Find where the given text appears and provide that cell's center as [x, y] coordinate. 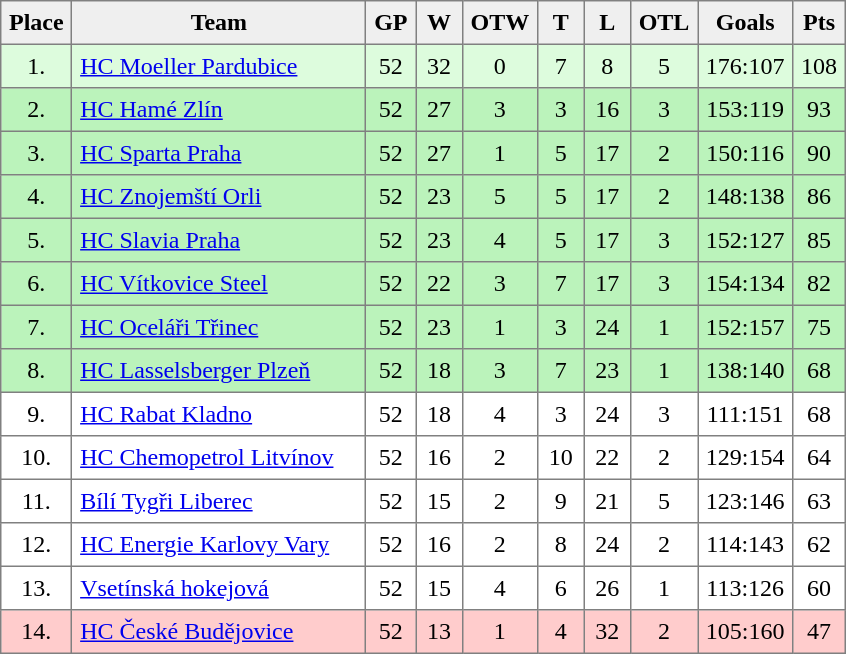
HC Vítkovice Steel [219, 284]
HC Energie Karlovy Vary [219, 545]
138:140 [746, 371]
HC Rabat Kladno [219, 414]
152:127 [746, 240]
6. [36, 284]
153:119 [746, 110]
47 [819, 632]
L [607, 23]
9. [36, 414]
60 [819, 588]
4. [36, 197]
11. [36, 501]
HC Znojemští Orli [219, 197]
HC Chemopetrol Litvínov [219, 458]
7. [36, 327]
Team [219, 23]
21 [607, 501]
10 [560, 458]
HC Moeller Pardubice [219, 66]
13. [36, 588]
9 [560, 501]
HC Lasselsberger Plzeň [219, 371]
14. [36, 632]
W [439, 23]
Place [36, 23]
82 [819, 284]
62 [819, 545]
154:134 [746, 284]
5. [36, 240]
90 [819, 153]
10. [36, 458]
123:146 [746, 501]
108 [819, 66]
176:107 [746, 66]
111:151 [746, 414]
113:126 [746, 588]
HC Sparta Praha [219, 153]
Bílí Tygři Liberec [219, 501]
OTL [664, 23]
150:116 [746, 153]
26 [607, 588]
148:138 [746, 197]
63 [819, 501]
HC Slavia Praha [219, 240]
93 [819, 110]
3. [36, 153]
152:157 [746, 327]
12. [36, 545]
OTW [500, 23]
6 [560, 588]
T [560, 23]
75 [819, 327]
Vsetínská hokejová [219, 588]
114:143 [746, 545]
1. [36, 66]
13 [439, 632]
8. [36, 371]
HC České Budějovice [219, 632]
0 [500, 66]
Goals [746, 23]
GP [391, 23]
HC Oceláři Třinec [219, 327]
105:160 [746, 632]
HC Hamé Zlín [219, 110]
64 [819, 458]
2. [36, 110]
Pts [819, 23]
86 [819, 197]
129:154 [746, 458]
85 [819, 240]
